Detect which cell encompasses the target text, then output its [x, y] center coordinate. 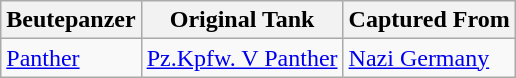
Captured From [429, 20]
Original Tank [242, 20]
Pz.Kpfw. V Panther [242, 58]
Nazi Germany [429, 58]
Panther [71, 58]
Beutepanzer [71, 20]
